Output the [X, Y] coordinate of the center of the cell containing the given text.  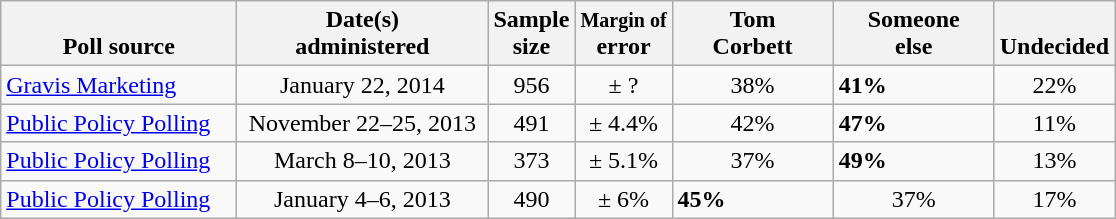
42% [752, 123]
45% [752, 199]
Gravis Marketing [119, 85]
Undecided [1054, 34]
49% [914, 161]
January 22, 2014 [362, 85]
956 [532, 85]
Someoneelse [914, 34]
± ? [624, 85]
41% [914, 85]
490 [532, 199]
38% [752, 85]
47% [914, 123]
Poll source [119, 34]
13% [1054, 161]
17% [1054, 199]
Margin oferror [624, 34]
491 [532, 123]
March 8–10, 2013 [362, 161]
± 6% [624, 199]
Samplesize [532, 34]
22% [1054, 85]
± 4.4% [624, 123]
November 22–25, 2013 [362, 123]
TomCorbett [752, 34]
Date(s)administered [362, 34]
± 5.1% [624, 161]
373 [532, 161]
11% [1054, 123]
January 4–6, 2013 [362, 199]
